From the cell containing the given text, extract its center point as (X, Y) coordinate. 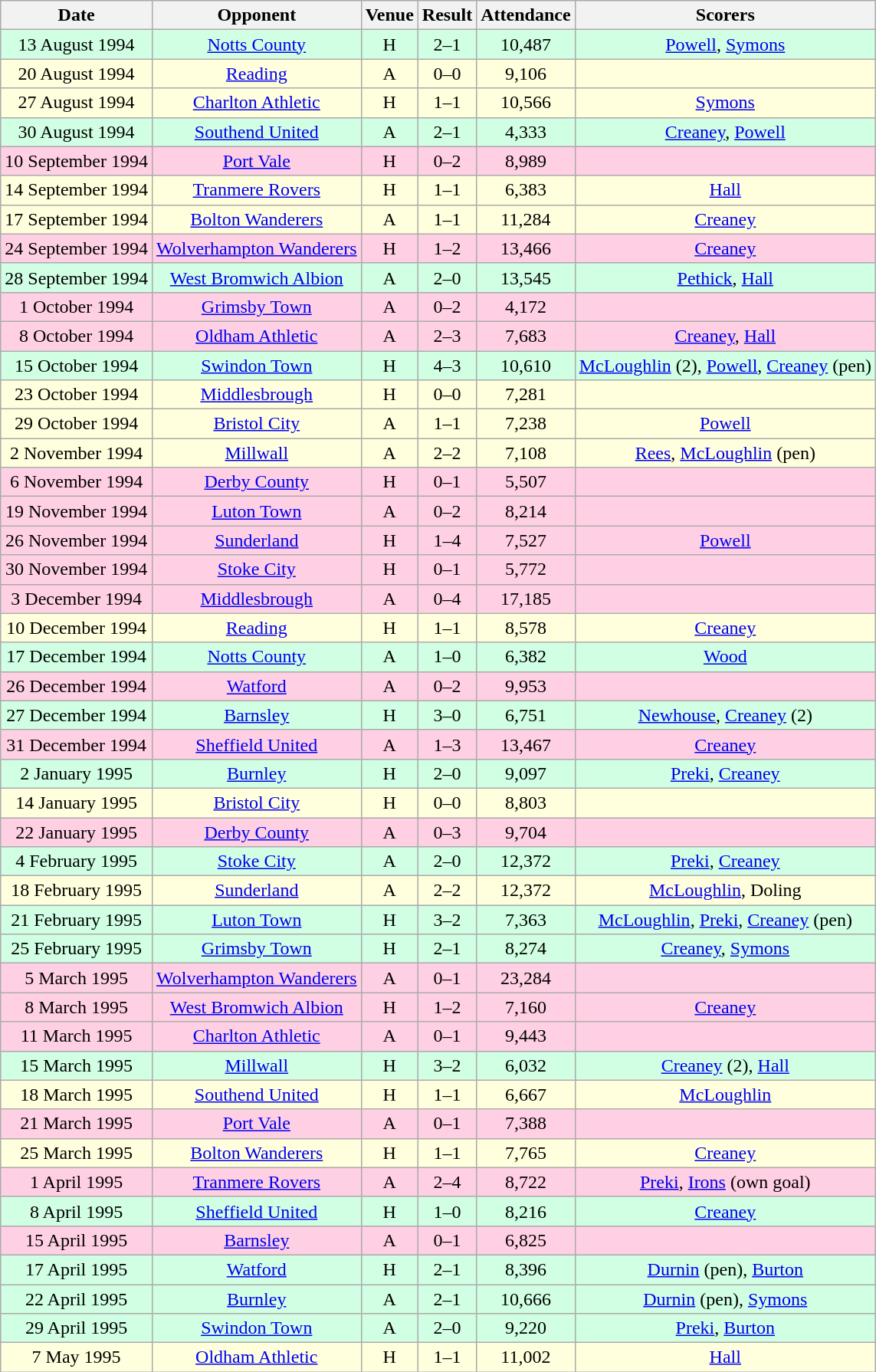
1 October 1994 (77, 307)
6,667 (526, 1095)
Durnin (pen), Symons (725, 1299)
Scorers (725, 15)
7,160 (526, 1007)
5,507 (526, 482)
14 January 1995 (77, 803)
Powell, Symons (725, 44)
10,487 (526, 44)
3 December 1994 (77, 599)
9,097 (526, 773)
Rees, McLoughlin (pen) (725, 453)
7,527 (526, 540)
Opponent (256, 15)
0–4 (447, 599)
13,466 (526, 248)
6,382 (526, 657)
4,333 (526, 132)
10 September 1994 (77, 161)
Creaney, Symons (725, 949)
26 December 1994 (77, 686)
Creaney, Hall (725, 336)
17 September 1994 (77, 219)
Creaney, Powell (725, 132)
Newhouse, Creaney (2) (725, 715)
3–0 (447, 715)
27 December 1994 (77, 715)
6 November 1994 (77, 482)
Venue (389, 15)
10,610 (526, 366)
7,281 (526, 395)
8,214 (526, 511)
4–3 (447, 366)
6,032 (526, 1065)
9,953 (526, 686)
6,751 (526, 715)
29 October 1994 (77, 424)
1–4 (447, 540)
31 December 1994 (77, 744)
18 February 1995 (77, 891)
8 April 1995 (77, 1211)
7 May 1995 (77, 1357)
Preki, Irons (own goal) (725, 1182)
13,545 (526, 277)
7,683 (526, 336)
7,765 (526, 1153)
29 April 1995 (77, 1328)
18 March 1995 (77, 1095)
6,825 (526, 1240)
1–3 (447, 744)
8,274 (526, 949)
23 October 1994 (77, 395)
10 December 1994 (77, 628)
8 October 1994 (77, 336)
15 April 1995 (77, 1240)
McLoughlin (725, 1095)
19 November 1994 (77, 511)
2–4 (447, 1182)
5 March 1995 (77, 978)
9,443 (526, 1036)
5,772 (526, 569)
30 November 1994 (77, 569)
27 August 1994 (77, 103)
Creaney (2), Hall (725, 1065)
2 January 1995 (77, 773)
Durnin (pen), Burton (725, 1269)
8,396 (526, 1269)
8,722 (526, 1182)
9,704 (526, 832)
4 February 1995 (77, 862)
14 September 1994 (77, 190)
McLoughlin, Doling (725, 891)
17,185 (526, 599)
Preki, Burton (725, 1328)
8,989 (526, 161)
8,216 (526, 1211)
8 March 1995 (77, 1007)
7,388 (526, 1124)
6,383 (526, 190)
24 September 1994 (77, 248)
McLoughlin (2), Powell, Creaney (pen) (725, 366)
20 August 1994 (77, 74)
8,578 (526, 628)
Date (77, 15)
23,284 (526, 978)
15 October 1994 (77, 366)
21 March 1995 (77, 1124)
4,172 (526, 307)
22 January 1995 (77, 832)
25 March 1995 (77, 1153)
9,220 (526, 1328)
30 August 1994 (77, 132)
Pethick, Hall (725, 277)
1 April 1995 (77, 1182)
11,284 (526, 219)
8,803 (526, 803)
2 November 1994 (77, 453)
Result (447, 15)
21 February 1995 (77, 920)
15 March 1995 (77, 1065)
10,566 (526, 103)
13 August 1994 (77, 44)
Symons (725, 103)
25 February 1995 (77, 949)
22 April 1995 (77, 1299)
9,106 (526, 74)
11 March 1995 (77, 1036)
2–3 (447, 336)
26 November 1994 (77, 540)
McLoughlin, Preki, Creaney (pen) (725, 920)
17 December 1994 (77, 657)
11,002 (526, 1357)
7,363 (526, 920)
13,467 (526, 744)
0–3 (447, 832)
7,238 (526, 424)
28 September 1994 (77, 277)
Wood (725, 657)
7,108 (526, 453)
Attendance (526, 15)
17 April 1995 (77, 1269)
10,666 (526, 1299)
